Extract the (x, y) coordinate from the center of the cell holding the provided text.  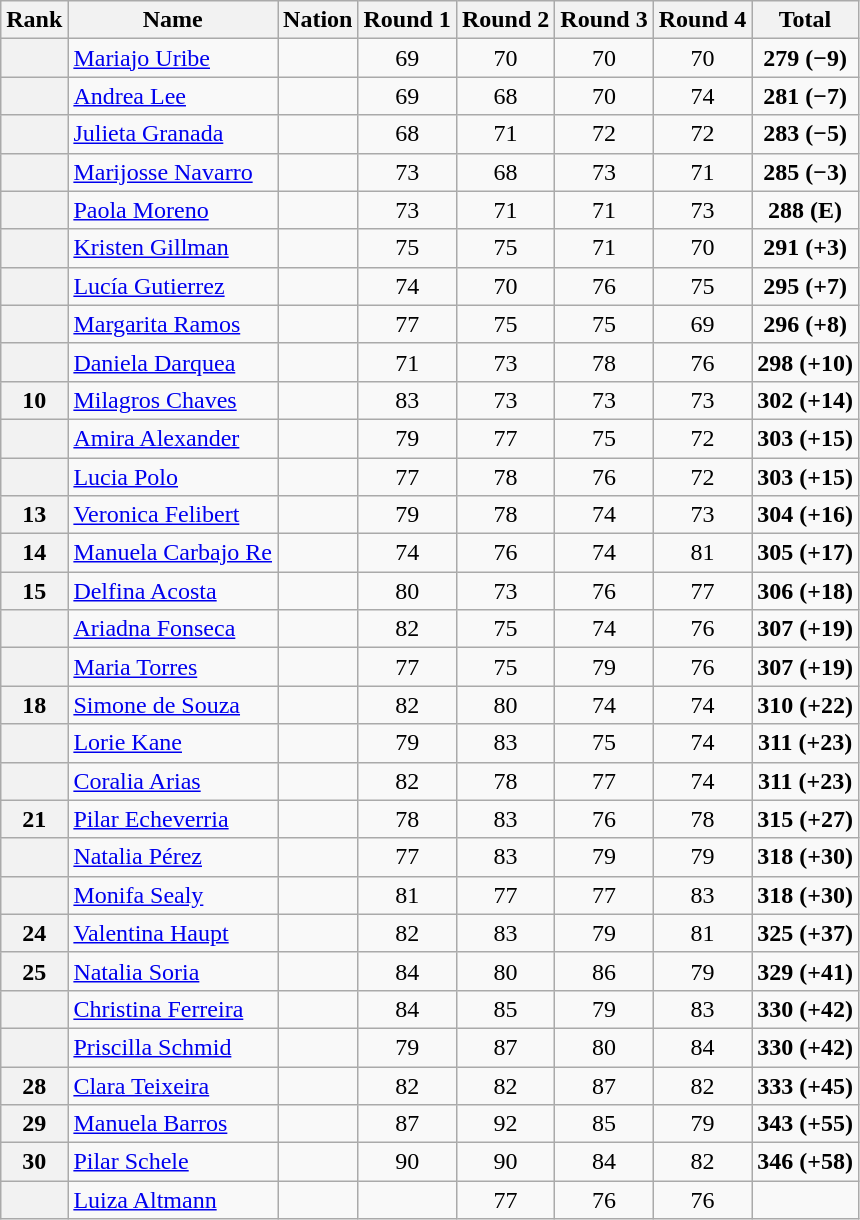
Veronica Felibert (173, 515)
Total (806, 20)
86 (604, 971)
Manuela Barros (173, 1124)
Natalia Soria (173, 971)
Milagros Chaves (173, 400)
15 (34, 591)
288 (E) (806, 210)
Julieta Granada (173, 134)
325 (+37) (806, 933)
21 (34, 819)
304 (+16) (806, 515)
Amira Alexander (173, 438)
Ariadna Fonseca (173, 629)
285 (−3) (806, 172)
18 (34, 705)
Lucía Gutierrez (173, 286)
Margarita Ramos (173, 324)
Lucia Polo (173, 477)
Round 2 (505, 20)
Round 4 (702, 20)
Simone de Souza (173, 705)
Nation (318, 20)
25 (34, 971)
Kristen Gillman (173, 248)
Marijosse Navarro (173, 172)
333 (+45) (806, 1085)
Rank (34, 20)
30 (34, 1162)
281 (−7) (806, 96)
Coralia Arias (173, 781)
Pilar Echeverria (173, 819)
Delfina Acosta (173, 591)
28 (34, 1085)
10 (34, 400)
Name (173, 20)
Maria Torres (173, 667)
Pilar Schele (173, 1162)
Christina Ferreira (173, 1009)
343 (+55) (806, 1124)
Manuela Carbajo Re (173, 553)
Round 3 (604, 20)
Andrea Lee (173, 96)
13 (34, 515)
Round 1 (407, 20)
Paola Moreno (173, 210)
298 (+10) (806, 362)
302 (+14) (806, 400)
Lorie Kane (173, 743)
Clara Teixeira (173, 1085)
296 (+8) (806, 324)
279 (−9) (806, 58)
Daniela Darquea (173, 362)
24 (34, 933)
346 (+58) (806, 1162)
29 (34, 1124)
Monifa Sealy (173, 895)
Mariajo Uribe (173, 58)
283 (−5) (806, 134)
Valentina Haupt (173, 933)
Natalia Pérez (173, 857)
291 (+3) (806, 248)
Priscilla Schmid (173, 1047)
92 (505, 1124)
315 (+27) (806, 819)
329 (+41) (806, 971)
Luiza Altmann (173, 1200)
306 (+18) (806, 591)
310 (+22) (806, 705)
295 (+7) (806, 286)
14 (34, 553)
305 (+17) (806, 553)
